Extract the (X, Y) coordinate from the center of the cell holding the provided text.  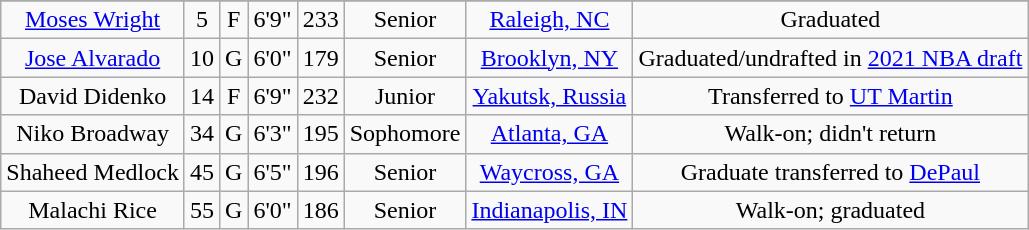
232 (320, 96)
179 (320, 58)
Shaheed Medlock (93, 172)
Sophomore (405, 134)
Graduate transferred to DePaul (830, 172)
Indianapolis, IN (550, 210)
Brooklyn, NY (550, 58)
Walk-on; graduated (830, 210)
Moses Wright (93, 20)
6'5" (272, 172)
Waycross, GA (550, 172)
Raleigh, NC (550, 20)
David Didenko (93, 96)
6'3" (272, 134)
10 (202, 58)
Graduated (830, 20)
Niko Broadway (93, 134)
233 (320, 20)
Malachi Rice (93, 210)
34 (202, 134)
55 (202, 210)
14 (202, 96)
45 (202, 172)
Yakutsk, Russia (550, 96)
Junior (405, 96)
Graduated/undrafted in 2021 NBA draft (830, 58)
196 (320, 172)
Walk-on; didn't return (830, 134)
195 (320, 134)
Transferred to UT Martin (830, 96)
5 (202, 20)
Jose Alvarado (93, 58)
186 (320, 210)
Atlanta, GA (550, 134)
